Extract the [x, y] coordinate from the center of the cell holding the provided text.  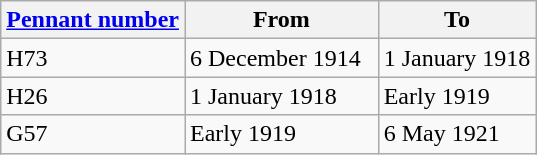
G57 [93, 134]
Pennant number [93, 20]
6 May 1921 [457, 134]
6 December 1914 [281, 58]
H26 [93, 96]
To [457, 20]
H73 [93, 58]
From [281, 20]
